Capture the cell that displays the provided text and extract its (X, Y) central coordinate. 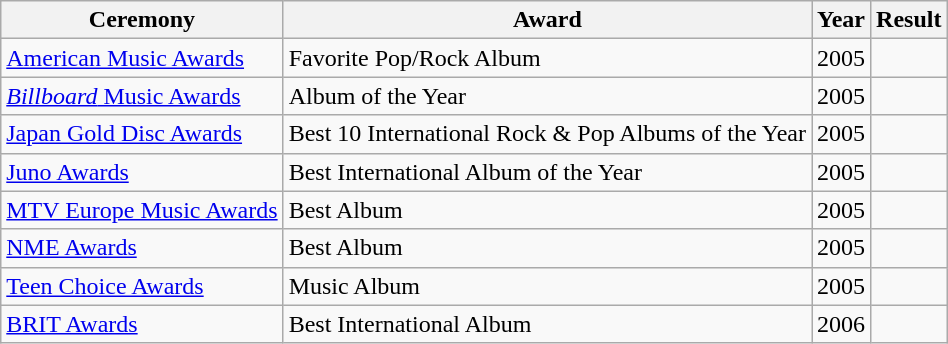
Japan Gold Disc Awards (142, 134)
American Music Awards (142, 58)
Best International Album (547, 324)
BRIT Awards (142, 324)
Best 10 International Rock & Pop Albums of the Year (547, 134)
2006 (842, 324)
MTV Europe Music Awards (142, 210)
Result (909, 20)
Ceremony (142, 20)
Award (547, 20)
Juno Awards (142, 172)
Favorite Pop/Rock Album (547, 58)
Music Album (547, 286)
NME Awards (142, 248)
Billboard Music Awards (142, 96)
Album of the Year (547, 96)
Year (842, 20)
Best International Album of the Year (547, 172)
Teen Choice Awards (142, 286)
